From the cell containing the given text, extract its center point as (X, Y) coordinate. 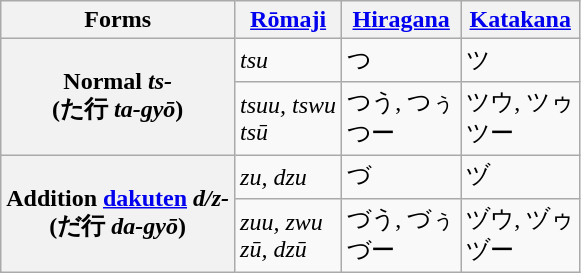
ヅ (520, 176)
ツ (520, 60)
Katakana (520, 20)
tsu (288, 60)
つ (402, 60)
Normal ts-(た行 ta-gyō) (118, 98)
づ (402, 176)
Hiragana (402, 20)
ツウ, ツゥツー (520, 118)
tsuu, tswutsū (288, 118)
Rōmaji (288, 20)
Addition dakuten d/z-(だ行 da-gyō) (118, 214)
ヅウ, ヅゥヅー (520, 235)
づう, づぅづー (402, 235)
つう, つぅつー (402, 118)
Forms (118, 20)
zu, dzu (288, 176)
zuu, zwuzū, dzū (288, 235)
